Return [x, y] of the center of cell containing provided text 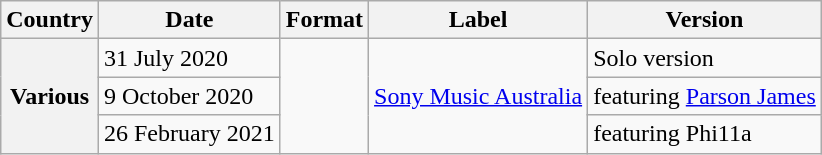
26 February 2021 [189, 134]
Various [50, 96]
Format [324, 20]
31 July 2020 [189, 58]
Version [705, 20]
Label [478, 20]
Country [50, 20]
Sony Music Australia [478, 96]
featuring Parson James [705, 96]
Date [189, 20]
9 October 2020 [189, 96]
Solo version [705, 58]
featuring Phi11a [705, 134]
